Capture the cell that displays the provided text and extract its [X, Y] central coordinate. 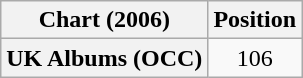
106 [255, 58]
UK Albums (OCC) [104, 58]
Position [255, 20]
Chart (2006) [104, 20]
